Return (X, Y) of the center of cell containing provided text 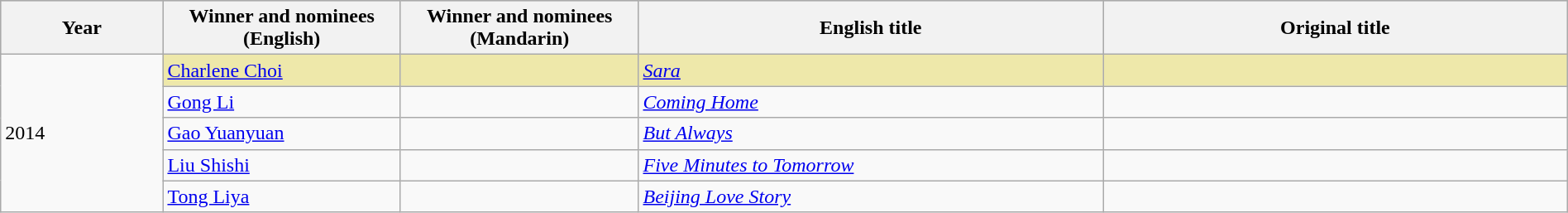
Gao Yuanyuan (282, 133)
Beijing Love Story (871, 196)
Original title (1336, 28)
2014 (82, 133)
Year (82, 28)
Charlene Choi (282, 70)
Winner and nominees(English) (282, 28)
Five Minutes to Tomorrow (871, 165)
Sara (871, 70)
Coming Home (871, 102)
Liu Shishi (282, 165)
Gong Li (282, 102)
Winner and nominees(Mandarin) (519, 28)
Tong Liya (282, 196)
But Always (871, 133)
English title (871, 28)
